Search for the cell housing the specified text and yield its [X, Y] center coordinate. 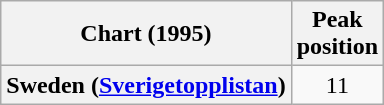
11 [337, 85]
Peakposition [337, 34]
Chart (1995) [146, 34]
Sweden (Sverigetopplistan) [146, 85]
